Determine the [x, y] coordinate at the center of the cell enclosing the given text.  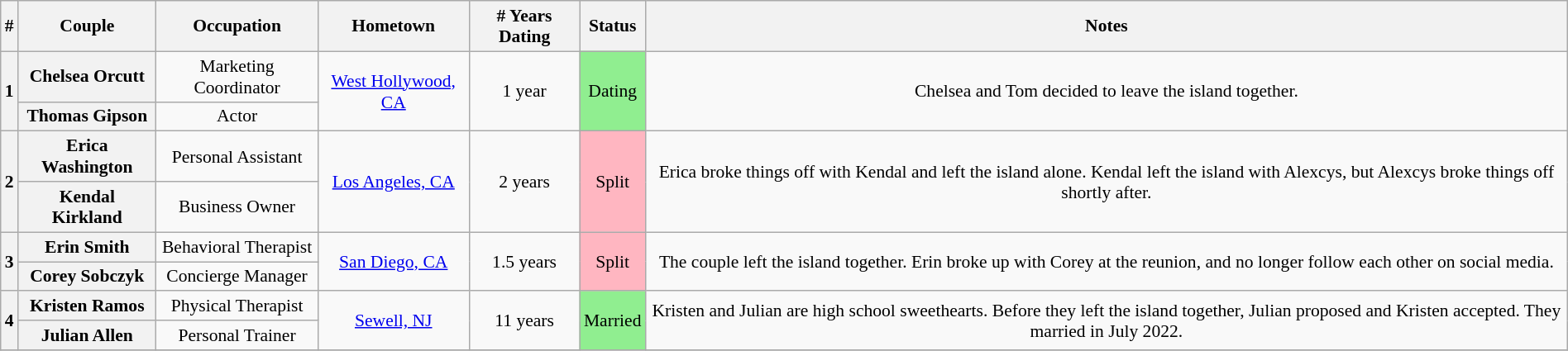
3 [10, 261]
# Years Dating [524, 26]
Married [613, 320]
Status [613, 26]
San Diego, CA [394, 261]
Actor [237, 116]
Behavioral Therapist [237, 247]
Corey Sobczyk [88, 277]
2 years [524, 182]
Kendal Kirkland [88, 206]
Chelsea and Tom decided to leave the island together. [1107, 91]
Personal Trainer [237, 335]
Erica Washington [88, 157]
Erica broke things off with Kendal and left the island alone. Kendal left the island with Alexcys, but Alexcys broke things off shortly after. [1107, 182]
Couple [88, 26]
11 years [524, 320]
Los Angeles, CA [394, 182]
The couple left the island together. Erin broke up with Corey at the reunion, and no longer follow each other on social media. [1107, 261]
Notes [1107, 26]
Concierge Manager [237, 277]
# [10, 26]
Thomas Gipson [88, 116]
1.5 years [524, 261]
Sewell, NJ [394, 320]
2 [10, 182]
Business Owner [237, 206]
1 [10, 91]
Personal Assistant [237, 157]
Marketing Coordinator [237, 76]
4 [10, 320]
Physical Therapist [237, 306]
West Hollywood, CA [394, 91]
1 year [524, 91]
Erin Smith [88, 247]
Kristen Ramos [88, 306]
Chelsea Orcutt [88, 76]
Dating [613, 91]
Julian Allen [88, 335]
Hometown [394, 26]
Occupation [237, 26]
